Determine the [X, Y] coordinate at the center of the cell enclosing the given text.  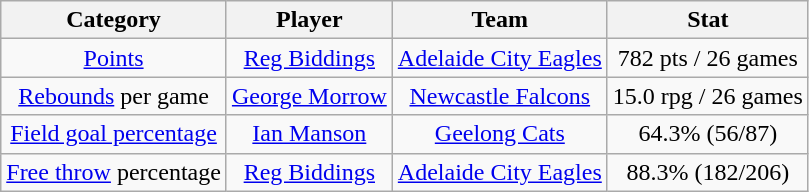
Points [114, 58]
88.3% (182/206) [708, 172]
Ian Manson [309, 134]
Newcastle Falcons [500, 96]
Stat [708, 20]
George Morrow [309, 96]
Category [114, 20]
Rebounds per game [114, 96]
Geelong Cats [500, 134]
Field goal percentage [114, 134]
Free throw percentage [114, 172]
15.0 rpg / 26 games [708, 96]
Player [309, 20]
782 pts / 26 games [708, 58]
Team [500, 20]
64.3% (56/87) [708, 134]
